For the text-containing cell, return its midpoint in (X, Y) coordinate format. 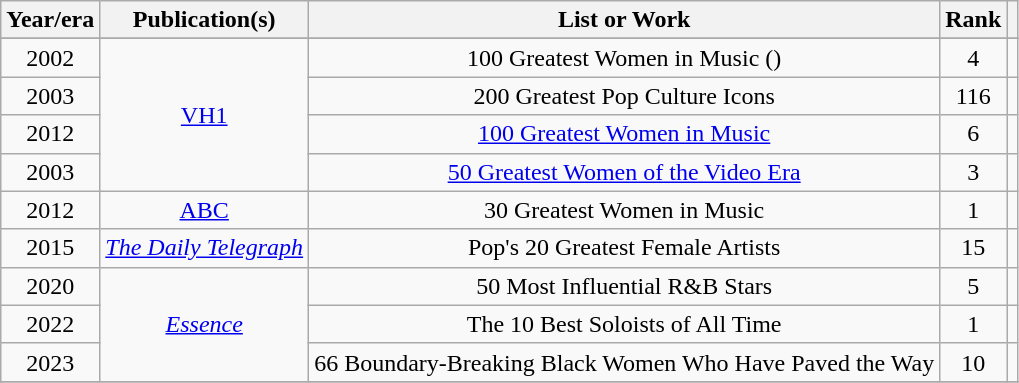
50 Greatest Women of the Video Era (624, 172)
3 (974, 172)
2002 (50, 58)
66 Boundary-Breaking Black Women Who Have Paved the Way (624, 362)
2020 (50, 286)
Year/era (50, 20)
Pop's 20 Greatest Female Artists (624, 248)
200 Greatest Pop Culture Icons (624, 96)
100 Greatest Women in Music () (624, 58)
List or Work (624, 20)
6 (974, 134)
50 Most Influential R&B Stars (624, 286)
2023 (50, 362)
15 (974, 248)
The Daily Telegraph (204, 248)
ABC (204, 210)
2022 (50, 324)
100 Greatest Women in Music (624, 134)
Rank (974, 20)
Essence (204, 324)
The 10 Best Soloists of All Time (624, 324)
10 (974, 362)
4 (974, 58)
VH1 (204, 115)
116 (974, 96)
Publication(s) (204, 20)
30 Greatest Women in Music (624, 210)
2015 (50, 248)
5 (974, 286)
